Search for the cell housing the specified text and yield its [X, Y] center coordinate. 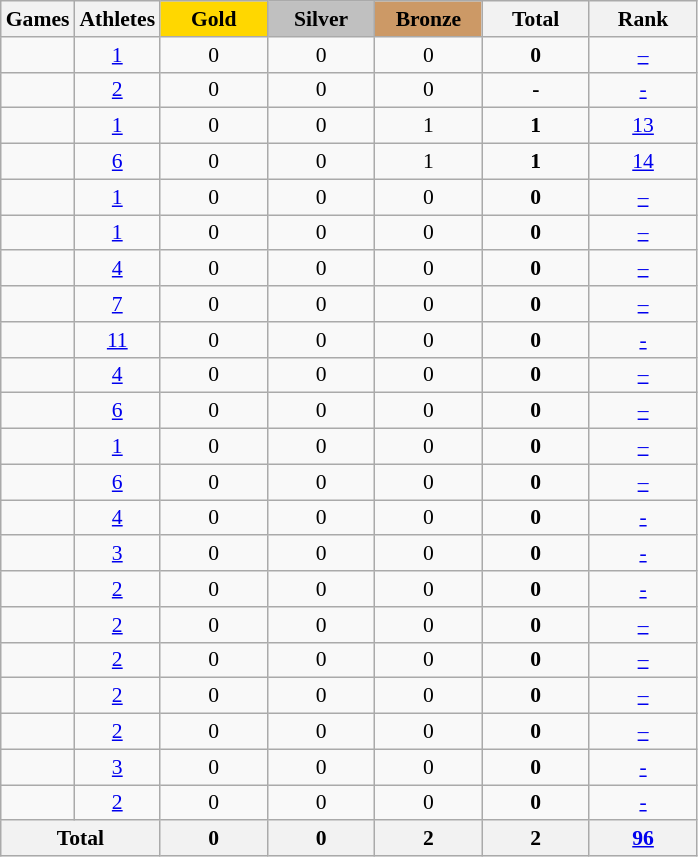
Games [38, 19]
Silver [320, 19]
Rank [642, 19]
96 [642, 839]
Gold [214, 19]
Athletes [117, 19]
Bronze [428, 19]
14 [642, 162]
13 [642, 126]
11 [117, 340]
7 [117, 304]
